Detect which cell encompasses the target text, then output its (X, Y) center coordinate. 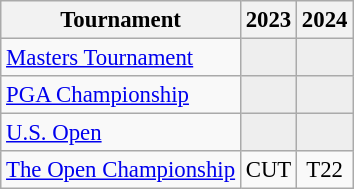
Tournament (121, 20)
T22 (325, 170)
U.S. Open (121, 133)
PGA Championship (121, 95)
Masters Tournament (121, 58)
2023 (268, 20)
CUT (268, 170)
2024 (325, 20)
The Open Championship (121, 170)
